Output the [x, y] coordinate of the center of the cell containing the given text.  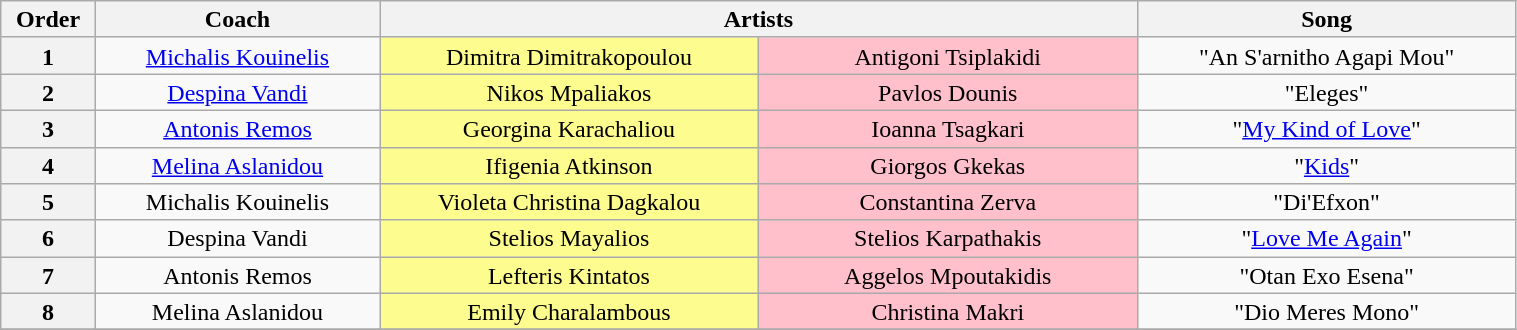
1 [48, 56]
"My Kind of Love" [1326, 128]
Lefteris Kintatos [570, 276]
2 [48, 92]
Georgina Karachaliou [570, 128]
3 [48, 128]
7 [48, 276]
"Otan Exo Esena" [1326, 276]
Stelios Mayalios [570, 238]
5 [48, 202]
"Kids" [1326, 166]
"An S'arnitho Agapi Mou" [1326, 56]
"Love Me Again" [1326, 238]
Constantina Zerva [948, 202]
Coach [237, 20]
"Eleges" [1326, 92]
Nikos Mpaliakos [570, 92]
Christina Makri [948, 312]
Emily Charalambous [570, 312]
Ioanna Tsagkari [948, 128]
8 [48, 312]
Aggelos Mpoutakidis [948, 276]
Order [48, 20]
4 [48, 166]
6 [48, 238]
Antigoni Tsiplakidi [948, 56]
Pavlos Dounis [948, 92]
Stelios Karpathakis [948, 238]
Ifigenia Atkinson [570, 166]
"Dio Meres Mono" [1326, 312]
Violeta Christina Dagkalou [570, 202]
Dimitra Dimitrakopoulou [570, 56]
Giorgos Gkekas [948, 166]
Artists [759, 20]
"Di'Efxon" [1326, 202]
Song [1326, 20]
